Capture the cell that displays the provided text and extract its (X, Y) central coordinate. 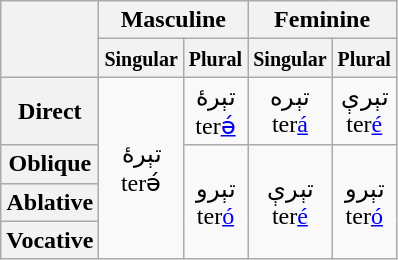
Masculine (174, 20)
Direct (50, 111)
Oblique (50, 164)
Feminine (322, 20)
Ablative (50, 202)
تېرهterá (290, 111)
Vocative (50, 240)
